Determine the [X, Y] coordinate at the center of the cell enclosing the given text.  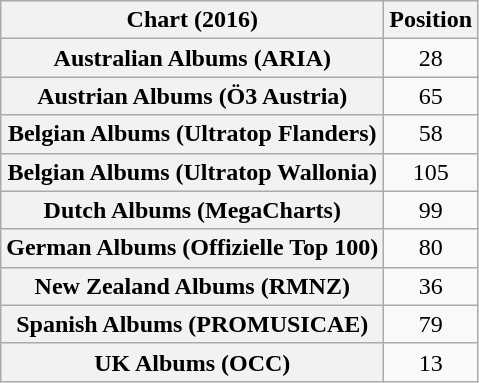
80 [431, 248]
Position [431, 20]
99 [431, 210]
Belgian Albums (Ultratop Flanders) [192, 134]
UK Albums (OCC) [192, 362]
105 [431, 172]
Australian Albums (ARIA) [192, 58]
German Albums (Offizielle Top 100) [192, 248]
36 [431, 286]
Chart (2016) [192, 20]
Belgian Albums (Ultratop Wallonia) [192, 172]
Dutch Albums (MegaCharts) [192, 210]
28 [431, 58]
Austrian Albums (Ö3 Austria) [192, 96]
New Zealand Albums (RMNZ) [192, 286]
65 [431, 96]
13 [431, 362]
58 [431, 134]
Spanish Albums (PROMUSICAE) [192, 324]
79 [431, 324]
